From the cell containing the given text, extract its center point as [x, y] coordinate. 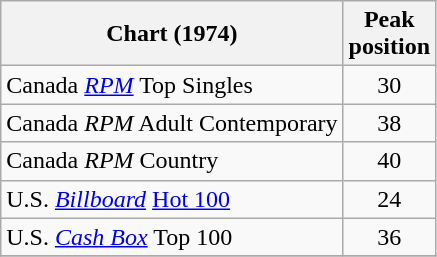
U.S. Billboard Hot 100 [172, 199]
Canada RPM Adult Contemporary [172, 123]
Peakposition [389, 34]
24 [389, 199]
Canada RPM Top Singles [172, 85]
30 [389, 85]
Canada RPM Country [172, 161]
U.S. Cash Box Top 100 [172, 237]
36 [389, 237]
Chart (1974) [172, 34]
38 [389, 123]
40 [389, 161]
